Determine the (x, y) coordinate at the center of the cell enclosing the given text.  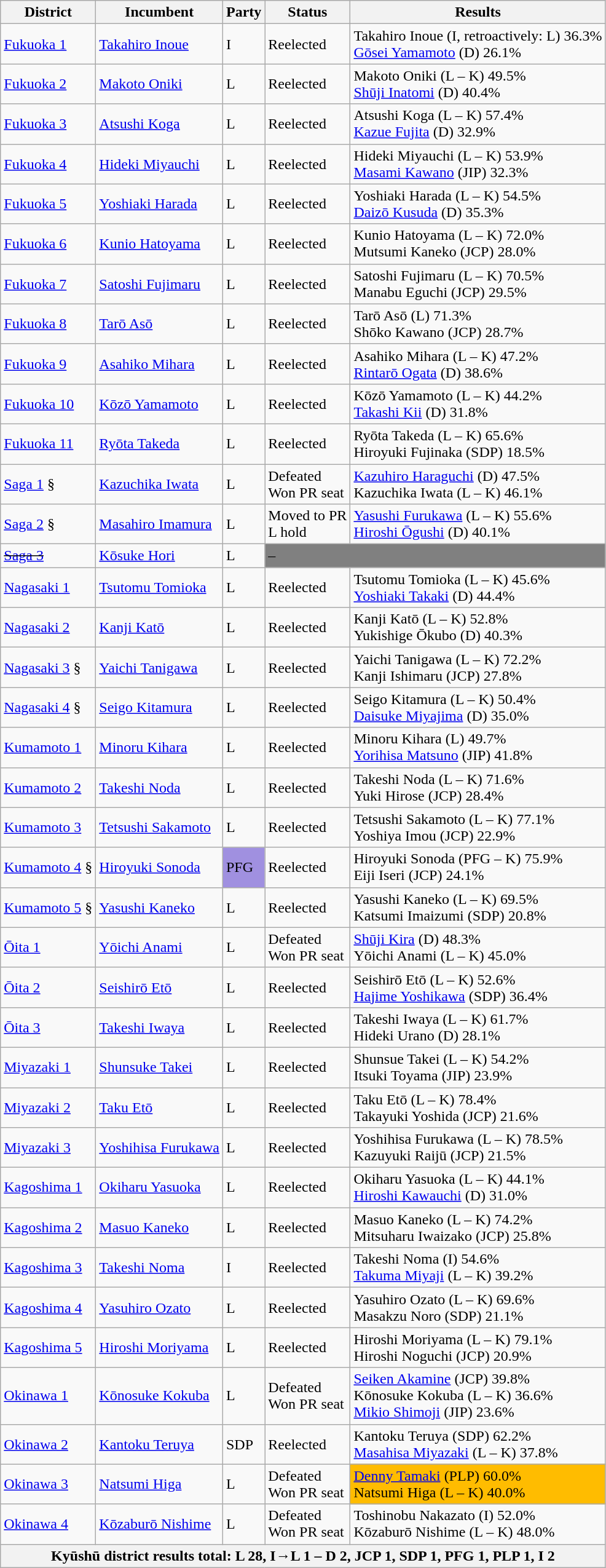
Okiharu Yasuoka (160, 1188)
Ryōta Takeda (L – K) 65.6%Hiroyuki Fujinaka (SDP) 18.5% (478, 444)
Okinawa 4 (48, 1524)
Fukuoka 10 (48, 403)
Shūji Kira (D) 48.3%Yōichi Anami (L – K) 45.0% (478, 947)
Fukuoka 5 (48, 204)
Seishirō Etō (L – K) 52.6%Hajime Yoshikawa (SDP) 36.4% (478, 988)
Kumamoto 5 § (48, 908)
Nagasaki 4 § (48, 707)
Yasuhiro Ozato (L – K) 69.6%Masakzu Noro (SDP) 21.1% (478, 1307)
Okinawa 3 (48, 1484)
Kanji Katō (160, 627)
Fukuoka 1 (48, 44)
SDP (243, 1444)
Kagoshima 5 (48, 1348)
Hiroyuki Sonoda (160, 867)
Kazuhiro Haraguchi (D) 47.5%Kazuchika Iwata (L – K) 46.1% (478, 483)
Asahiko Mihara (160, 364)
Yoshihisa Furukawa (L – K) 78.5%Kazuyuki Raijū (JCP) 21.5% (478, 1147)
Kagoshima 1 (48, 1188)
Fukuoka 7 (48, 284)
Minoru Kihara (L) 49.7%Yorihisa Matsuno (JIP) 41.8% (478, 748)
Masuo Kaneko (160, 1227)
Miyazaki 1 (48, 1067)
Kunio Hatoyama (160, 244)
Takeshi Iwaya (160, 1027)
Ōita 1 (48, 947)
Shunsuke Takei (160, 1067)
Kazuchika Iwata (160, 483)
District (48, 12)
Takeshi Noda (160, 787)
Kumamoto 1 (48, 748)
Yasushi Furukawa (L – K) 55.6%Hiroshi Ōgushi (D) 40.1% (478, 524)
Results (478, 12)
Shunsue Takei (L – K) 54.2%Itsuki Toyama (JIP) 23.9% (478, 1067)
Okiharu Yasuoka (L – K) 44.1%Hiroshi Kawauchi (D) 31.0% (478, 1188)
Yoshiaki Harada (160, 204)
Yaichi Tanigawa (L – K) 72.2%Kanji Ishimaru (JCP) 27.8% (478, 668)
Kōsuke Hori (160, 556)
Seiken Akamine (JCP) 39.8%Kōnosuke Kokuba (L – K) 36.6%Mikio Shimoji (JIP) 23.6% (478, 1396)
Yoshihisa Furukawa (160, 1147)
Yōichi Anami (160, 947)
Tsutomu Tomioka (160, 588)
Atsushi Koga (160, 124)
Takeshi Noma (I) 54.6%Takuma Miyaji (L – K) 39.2% (478, 1268)
Hideki Miyauchi (L – K) 53.9%Masami Kawano (JIP) 32.3% (478, 164)
Kōnosuke Kokuba (160, 1396)
Kagoshima 2 (48, 1227)
Okinawa 2 (48, 1444)
Kōzaburō Nishime (160, 1524)
Tetsushi Sakamoto (L – K) 77.1%Yoshiya Imou (JCP) 22.9% (478, 828)
Kantoku Teruya (160, 1444)
Kōzō Yamamoto (L – K) 44.2%Takashi Kii (D) 31.8% (478, 403)
Hiroshi Moriyama (160, 1348)
Nagasaki 2 (48, 627)
Fukuoka 4 (48, 164)
Ryōta Takeda (160, 444)
Satoshi Fujimaru (160, 284)
Yaichi Tanigawa (160, 668)
Yoshiaki Harada (L – K) 54.5%Daizō Kusuda (D) 35.3% (478, 204)
Natsumi Higa (160, 1484)
Saga 1 § (48, 483)
Kanji Katō (L – K) 52.8%Yukishige Ōkubo (D) 40.3% (478, 627)
Atsushi Koga (L – K) 57.4%Kazue Fujita (D) 32.9% (478, 124)
Fukuoka 9 (48, 364)
Denny Tamaki (PLP) 60.0%Natsumi Higa (L – K) 40.0% (478, 1484)
Fukuoka 6 (48, 244)
Seishirō Etō (160, 988)
Fukuoka 3 (48, 124)
Moved to PRL hold (307, 524)
Makoto Oniki (L – K) 49.5%Shūji Inatomi (D) 40.4% (478, 84)
Okinawa 1 (48, 1396)
Takahiro Inoue (160, 44)
Kyūshū district results total: L 28, I→L 1 – D 2, JCP 1, SDP 1, PFG 1, PLP 1, I 2 (303, 1556)
Incumbent (160, 12)
Tarō Asō (L) 71.3%Shōko Kawano (JCP) 28.7% (478, 323)
Fukuoka 11 (48, 444)
Kagoshima 3 (48, 1268)
Kumamoto 3 (48, 828)
Masuo Kaneko (L – K) 74.2%Mitsuharu Iwaizako (JCP) 25.8% (478, 1227)
Asahiko Mihara (L – K) 47.2%Rintarō Ogata (D) 38.6% (478, 364)
Hideki Miyauchi (160, 164)
Seigo Kitamura (L – K) 50.4%Daisuke Miyajima (D) 35.0% (478, 707)
Kōzō Yamamoto (160, 403)
Ōita 2 (48, 988)
Nagasaki 1 (48, 588)
Seigo Kitamura (160, 707)
Hiroyuki Sonoda (PFG – K) 75.9%Eiji Iseri (JCP) 24.1% (478, 867)
Yasushi Kaneko (L – K) 69.5%Katsumi Imaizumi (SDP) 20.8% (478, 908)
Fukuoka 2 (48, 84)
Takeshi Noma (160, 1268)
Yasuhiro Ozato (160, 1307)
Miyazaki 2 (48, 1107)
Nagasaki 3 § (48, 668)
Miyazaki 3 (48, 1147)
Ōita 3 (48, 1027)
Party (243, 12)
Takeshi Noda (L – K) 71.6%Yuki Hirose (JCP) 28.4% (478, 787)
Makoto Oniki (160, 84)
Taku Etō (L – K) 78.4%Takayuki Yoshida (JCP) 21.6% (478, 1107)
Yasushi Kaneko (160, 908)
Fukuoka 8 (48, 323)
Saga 3 (48, 556)
Taku Etō (160, 1107)
Toshinobu Nakazato (I) 52.0%Kōzaburō Nishime (L – K) 48.0% (478, 1524)
Takeshi Iwaya (L – K) 61.7%Hideki Urano (D) 28.1% (478, 1027)
– (435, 556)
Tarō Asō (160, 323)
Tetsushi Sakamoto (160, 828)
Takahiro Inoue (I, retroactively: L) 36.3%Gōsei Yamamoto (D) 26.1% (478, 44)
Kantoku Teruya (SDP) 62.2%Masahisa Miyazaki (L – K) 37.8% (478, 1444)
Saga 2 § (48, 524)
Status (307, 12)
Satoshi Fujimaru (L – K) 70.5%Manabu Eguchi (JCP) 29.5% (478, 284)
Hiroshi Moriyama (L – K) 79.1%Hiroshi Noguchi (JCP) 20.9% (478, 1348)
PFG (243, 867)
Masahiro Imamura (160, 524)
Kumamoto 4 § (48, 867)
Tsutomu Tomioka (L – K) 45.6%Yoshiaki Takaki (D) 44.4% (478, 588)
Kunio Hatoyama (L – K) 72.0%Mutsumi Kaneko (JCP) 28.0% (478, 244)
Minoru Kihara (160, 748)
Kagoshima 4 (48, 1307)
Kumamoto 2 (48, 787)
